Extract the (x, y) coordinate from the center of the cell holding the provided text.  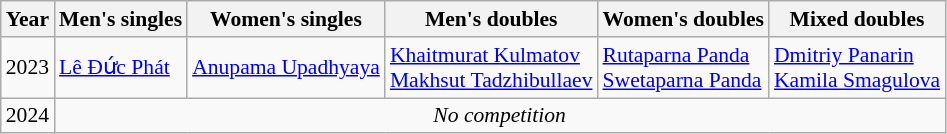
Dmitriy Panarin Kamila Smagulova (857, 68)
Women's doubles (682, 19)
Lê Đức Phát (120, 68)
Rutaparna Panda Swetaparna Panda (682, 68)
Women's singles (286, 19)
Anupama Upadhyaya (286, 68)
2024 (28, 116)
Men's singles (120, 19)
2023 (28, 68)
No competition (500, 116)
Year (28, 19)
Mixed doubles (857, 19)
Men's doubles (492, 19)
Khaitmurat Kulmatov Makhsut Tadzhibullaev (492, 68)
